Find where the given text appears and provide that cell's center as (x, y) coordinate. 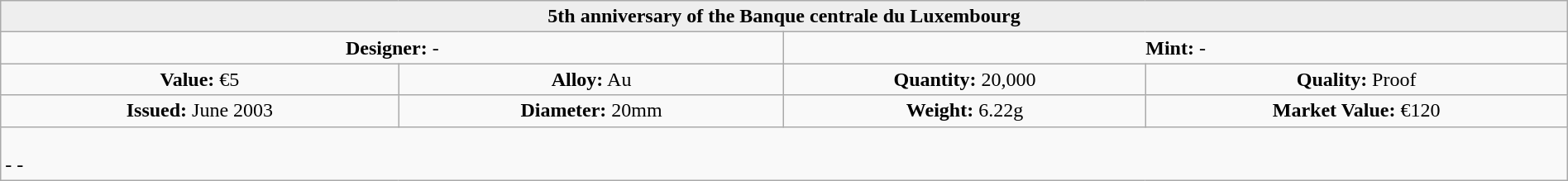
Market Value: €120 (1356, 111)
Mint: - (1176, 48)
- - (784, 154)
Alloy: Au (591, 79)
Designer: - (392, 48)
Weight: 6.22g (964, 111)
5th anniversary of the Banque centrale du Luxembourg (784, 17)
Issued: June 2003 (200, 111)
Quantity: 20,000 (964, 79)
Value: €5 (200, 79)
Diameter: 20mm (591, 111)
Quality: Proof (1356, 79)
